Identify which cell holds the provided text, then report its (x, y) central coordinate. 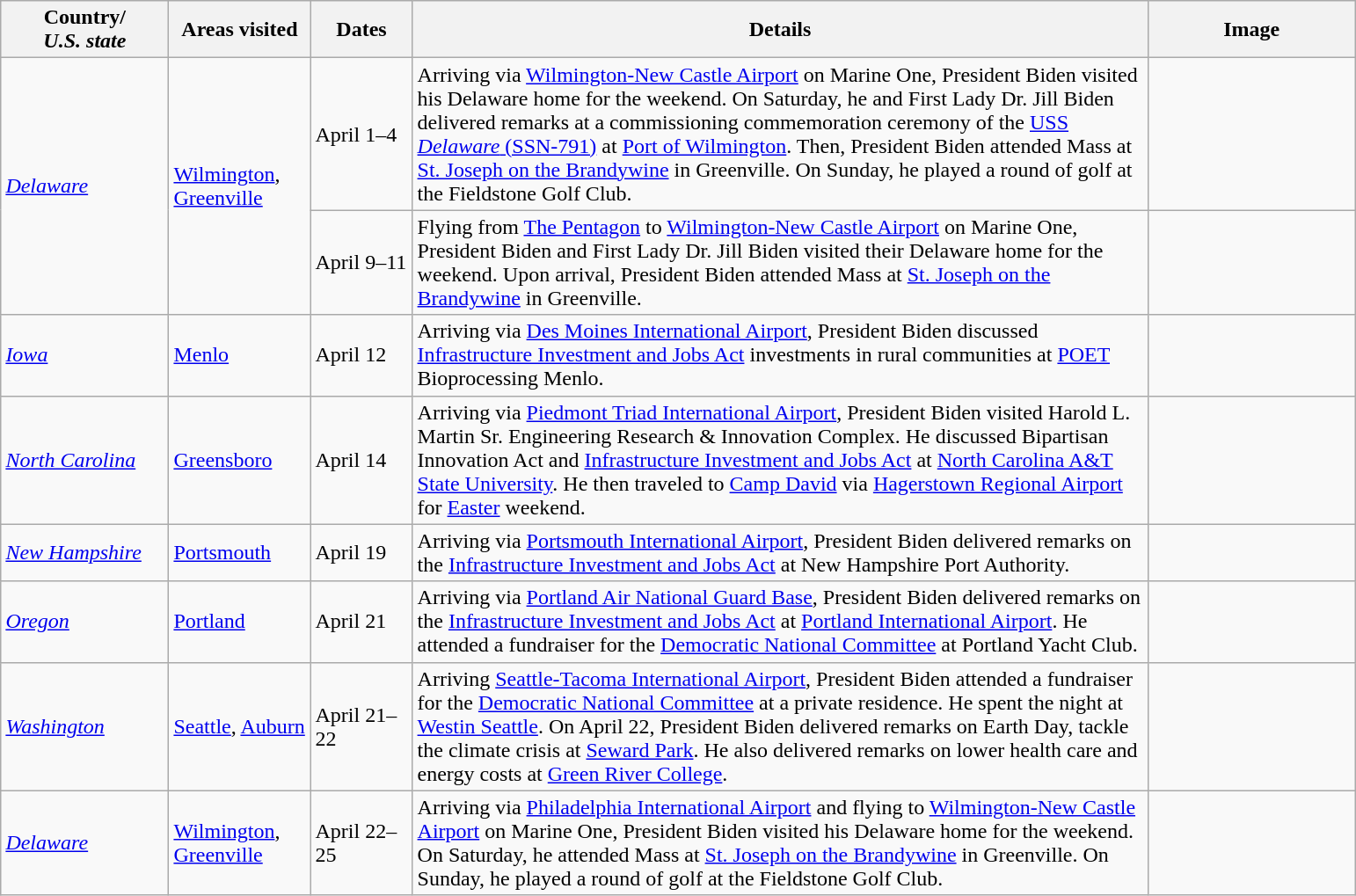
Portland (239, 622)
April 9–11 (361, 262)
Details (780, 30)
April 12 (361, 355)
April 22–25 (361, 842)
Iowa (84, 355)
Country/U.S. state (84, 30)
April 1–4 (361, 134)
Oregon (84, 622)
Menlo (239, 355)
North Carolina (84, 460)
April 21–22 (361, 726)
New Hampshire (84, 552)
April 14 (361, 460)
April 21 (361, 622)
Portsmouth (239, 552)
Dates (361, 30)
Areas visited (239, 30)
April 19 (361, 552)
Washington (84, 726)
Seattle, Auburn (239, 726)
Greensboro (239, 460)
Image (1251, 30)
